Locate the cell with the specified text and output its [X, Y] center coordinate. 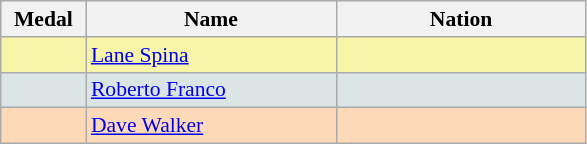
Lane Spina [211, 55]
Roberto Franco [211, 90]
Dave Walker [211, 126]
Nation [461, 19]
Name [211, 19]
Medal [44, 19]
